Identify which cell holds the provided text, then report its [X, Y] central coordinate. 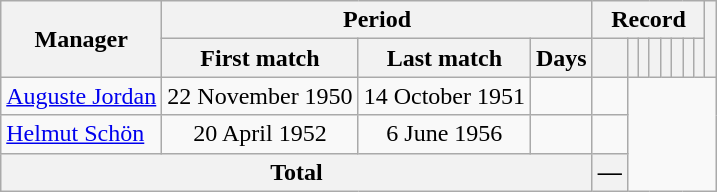
Auguste Jordan [82, 96]
Last match [444, 58]
Total [296, 172]
Days [562, 58]
6 June 1956 [444, 134]
22 November 1950 [260, 96]
Record [648, 20]
Manager [82, 39]
First match [260, 58]
— [610, 172]
20 April 1952 [260, 134]
Helmut Schön [82, 134]
Period [377, 20]
14 October 1951 [444, 96]
